Provide the [X, Y] coordinate of the cell's center where the given text is located.  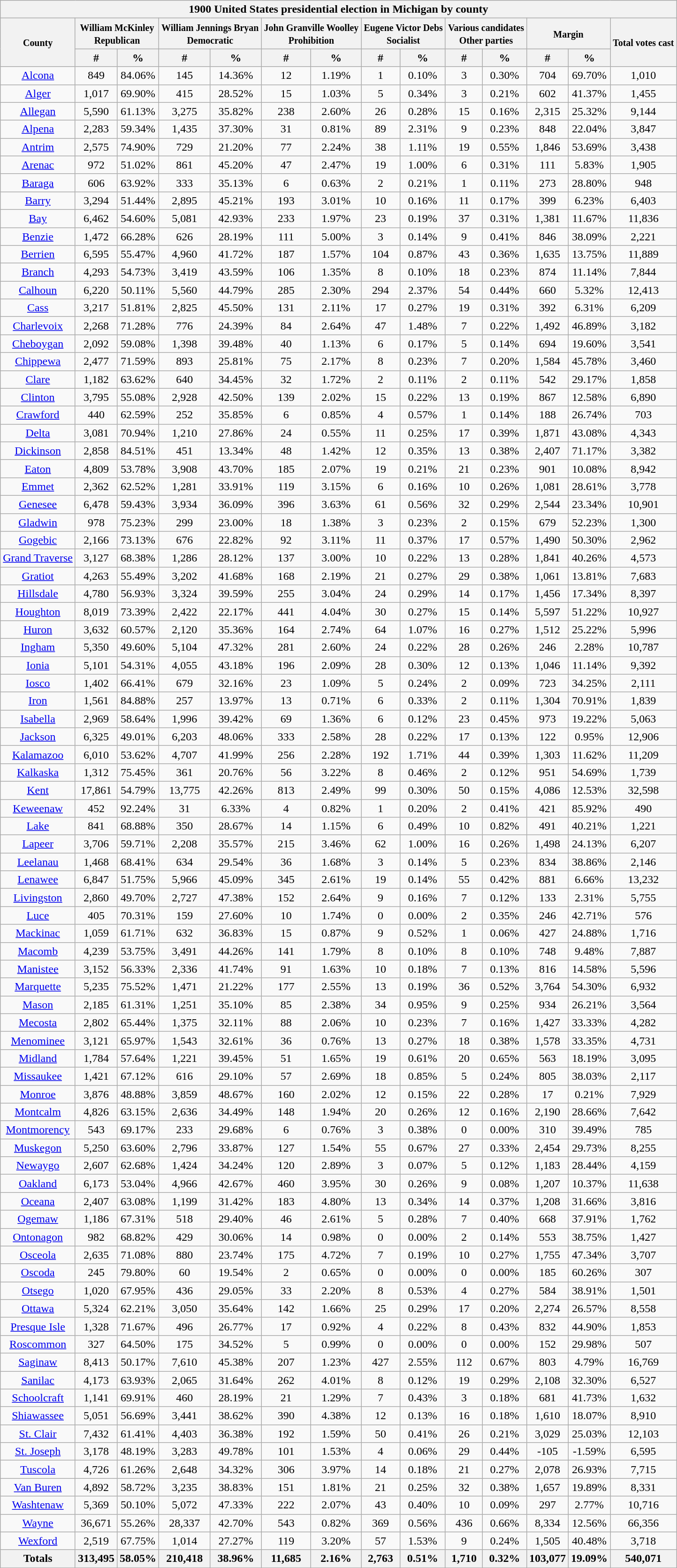
1,281 [185, 486]
54.31% [138, 665]
8,558 [644, 1308]
Chippewa [38, 361]
3,706 [96, 844]
5,755 [644, 898]
69.17% [138, 1130]
396 [286, 504]
880 [185, 1255]
540,071 [644, 1559]
429 [185, 1237]
42.50% [236, 397]
2,895 [185, 200]
35.85% [236, 415]
71.17% [589, 451]
28.80% [589, 183]
297 [547, 1505]
1,456 [547, 594]
10,927 [644, 612]
10,901 [644, 504]
1,455 [644, 93]
Jackson [38, 737]
23.00% [236, 523]
1.94% [336, 1112]
1,312 [96, 772]
54.69% [589, 772]
3,541 [644, 344]
3.01% [336, 200]
3.63% [336, 504]
345 [286, 880]
38.91% [589, 1291]
668 [547, 1219]
Ingham [38, 647]
61.41% [138, 1434]
48.88% [138, 1094]
21.22% [236, 987]
Totals [38, 1559]
183 [286, 1201]
84.51% [138, 451]
4.72% [336, 1255]
12,413 [644, 290]
63.08% [138, 1201]
3,324 [185, 594]
3,491 [185, 951]
1,716 [644, 933]
0.98% [336, 1237]
54 [464, 290]
51.44% [138, 200]
Gratiot [38, 576]
63.15% [138, 1112]
Kent [38, 790]
Osceola [38, 1255]
1.29% [336, 1398]
6,478 [96, 504]
3,847 [644, 129]
1.59% [336, 1434]
1,498 [547, 844]
36.38% [236, 1434]
19.60% [589, 344]
7,432 [96, 1434]
7,642 [644, 1112]
133 [547, 898]
St. Clair [38, 1434]
29.98% [589, 1344]
193 [286, 200]
Wayne [38, 1523]
0.08% [505, 1184]
1,635 [547, 254]
7,683 [644, 576]
2.06% [336, 1022]
972 [96, 165]
1,402 [96, 683]
48.67% [236, 1094]
1,207 [547, 1184]
6.23% [589, 200]
49.60% [138, 647]
3,859 [185, 1094]
William Jennings BryanDemocratic [210, 34]
35.82% [236, 111]
0.51% [422, 1559]
1,632 [644, 1398]
54.60% [138, 218]
2,092 [96, 344]
5,081 [185, 218]
1.68% [336, 862]
Luce [38, 915]
361 [185, 772]
11,638 [644, 1184]
350 [185, 826]
25.81% [236, 361]
1,501 [644, 1291]
4.38% [336, 1416]
3,816 [644, 1201]
563 [547, 1058]
Roscommon [38, 1344]
1.42% [336, 451]
0.92% [336, 1326]
542 [547, 379]
2,336 [185, 969]
255 [286, 594]
3.22% [336, 772]
982 [96, 1237]
33.35% [589, 1040]
2.09% [336, 665]
1,014 [185, 1541]
4,282 [644, 1022]
43.08% [589, 433]
Alpena [38, 129]
813 [286, 790]
399 [547, 200]
63.92% [138, 183]
John Granville WoolleyProhibition [312, 34]
54.79% [138, 790]
415 [185, 93]
10.37% [589, 1184]
142 [286, 1308]
2,544 [547, 504]
47.38% [236, 898]
Lapeer [38, 844]
56 [286, 772]
1.23% [336, 1362]
1.79% [336, 951]
35.36% [236, 630]
2.58% [336, 737]
2,362 [96, 486]
874 [547, 272]
54.73% [138, 272]
6,462 [96, 218]
5,966 [185, 880]
32.16% [236, 683]
8,413 [96, 1362]
11.67% [589, 218]
Ottawa [38, 1308]
159 [185, 915]
Newaygo [38, 1166]
20.76% [236, 772]
849 [96, 76]
104 [380, 254]
273 [547, 183]
34.52% [236, 1344]
89 [380, 129]
2,221 [644, 236]
5,072 [185, 1505]
28.61% [589, 486]
1.57% [336, 254]
44.79% [236, 290]
3,707 [644, 1255]
40.48% [589, 1541]
Arenac [38, 165]
Total votes cast [644, 42]
13.81% [589, 576]
238 [286, 111]
10,716 [644, 1505]
36.09% [236, 504]
65.97% [138, 1040]
60.57% [138, 630]
5,104 [185, 647]
1,328 [96, 1326]
2,858 [96, 451]
Barry [38, 200]
5,996 [644, 630]
421 [547, 808]
64 [380, 630]
0.63% [336, 183]
Branch [38, 272]
1,871 [547, 433]
640 [185, 379]
451 [185, 451]
75.52% [138, 987]
4.04% [336, 612]
1,846 [547, 147]
13,232 [644, 880]
61.13% [138, 111]
Clinton [38, 397]
Shiawassee [38, 1416]
58.72% [138, 1487]
3.20% [336, 1541]
55.26% [138, 1523]
23.74% [236, 1255]
40 [286, 344]
40.21% [589, 826]
59.08% [138, 344]
3,795 [96, 397]
Mackinac [38, 933]
1,853 [644, 1326]
834 [547, 862]
29.68% [236, 1130]
8,334 [547, 1523]
1,755 [547, 1255]
148 [286, 1112]
34.25% [589, 683]
63.62% [138, 379]
2,120 [185, 630]
2.16% [336, 1559]
4,726 [96, 1469]
Alcona [38, 76]
1.35% [336, 272]
3,382 [644, 451]
Cass [38, 308]
1,543 [185, 1040]
2.17% [336, 361]
704 [547, 76]
3,127 [96, 558]
1.66% [336, 1308]
29.10% [236, 1076]
3,283 [185, 1452]
0.32% [505, 1559]
901 [547, 469]
4,263 [96, 576]
Houghton [38, 612]
38.96% [236, 1559]
2,727 [185, 898]
3,438 [644, 147]
723 [547, 683]
36,671 [96, 1523]
4,293 [96, 272]
5,590 [96, 111]
-105 [547, 1452]
1.03% [336, 93]
35.10% [236, 1005]
5,101 [96, 665]
Van Buren [38, 1487]
2,274 [547, 1308]
848 [547, 129]
4.01% [336, 1380]
310 [547, 1130]
1900 United States presidential election in Michigan by county [339, 9]
Eugene Victor DebsSocialist [403, 34]
832 [547, 1326]
75.45% [138, 772]
390 [286, 1416]
Dickinson [38, 451]
Alger [38, 93]
28.67% [236, 826]
Delta [38, 433]
91 [286, 969]
3,029 [547, 1434]
2,315 [547, 111]
28.66% [589, 1112]
65.44% [138, 1022]
59.43% [138, 504]
49.70% [138, 898]
1,182 [96, 379]
Schoolcraft [38, 1398]
257 [185, 701]
168 [286, 576]
2,283 [96, 129]
37.30% [236, 129]
Ionia [38, 665]
61 [380, 504]
785 [644, 1130]
12,103 [644, 1434]
137 [286, 558]
27.86% [236, 433]
1.11% [422, 147]
27 [464, 1148]
1,046 [547, 665]
3.11% [336, 540]
11.62% [589, 754]
61.71% [138, 933]
7,844 [644, 272]
Lake [38, 826]
41.68% [236, 576]
Antrim [38, 147]
2,607 [96, 1166]
6,403 [644, 200]
18.19% [589, 1058]
60 [185, 1273]
6,847 [96, 880]
2,477 [96, 361]
196 [286, 665]
222 [286, 1505]
12,906 [644, 737]
8,255 [644, 1148]
131 [286, 308]
2,928 [185, 397]
Menominee [38, 1040]
40.26% [589, 558]
41.72% [236, 254]
1,610 [547, 1416]
1,468 [96, 862]
Montmorency [38, 1130]
51.81% [138, 308]
2,117 [644, 1076]
313,495 [96, 1559]
1,304 [547, 701]
33.91% [236, 486]
1.65% [336, 1058]
45.50% [236, 308]
41.74% [236, 969]
8,910 [644, 1416]
61.26% [138, 1469]
299 [185, 523]
285 [286, 290]
62.52% [138, 486]
3,235 [185, 1487]
1,208 [547, 1201]
22.04% [589, 129]
55.49% [138, 576]
66.41% [138, 683]
32.61% [236, 1040]
County [38, 42]
1,784 [96, 1058]
2,802 [96, 1022]
26.74% [589, 415]
452 [96, 808]
7,929 [644, 1094]
53.75% [138, 951]
8,397 [644, 594]
31.66% [589, 1201]
51.22% [589, 612]
306 [286, 1469]
1,081 [547, 486]
2,635 [96, 1255]
-1.59% [589, 1452]
816 [547, 969]
3.46% [336, 844]
2.37% [422, 290]
1,762 [644, 1219]
28.52% [236, 93]
13,775 [185, 790]
22 [464, 1094]
881 [547, 880]
2.20% [336, 1291]
576 [644, 915]
1,251 [185, 1005]
0.61% [422, 1058]
2,208 [185, 844]
3,294 [96, 200]
69.70% [589, 76]
13.75% [589, 254]
33.33% [589, 1022]
Leelanau [38, 862]
Hillsdale [38, 594]
3.00% [336, 558]
84.88% [138, 701]
25.03% [589, 1434]
16,769 [644, 1362]
2.69% [336, 1076]
22.82% [236, 540]
5.32% [589, 290]
Saginaw [38, 1362]
252 [185, 415]
3,460 [644, 361]
58.05% [138, 1559]
496 [185, 1326]
507 [644, 1344]
1,375 [185, 1022]
Manistee [38, 969]
1,858 [644, 379]
1.63% [336, 969]
3,764 [547, 987]
Charlevoix [38, 326]
17,861 [96, 790]
3,632 [96, 630]
44 [464, 754]
53.78% [138, 469]
34.45% [236, 379]
71.59% [138, 361]
1,010 [644, 76]
75 [286, 361]
10,787 [644, 647]
45.78% [589, 361]
584 [547, 1291]
54.30% [589, 987]
62.21% [138, 1308]
50.11% [138, 290]
6,527 [644, 1380]
616 [185, 1076]
14.58% [589, 969]
45.21% [236, 200]
120 [286, 1166]
4,892 [96, 1487]
48 [286, 451]
5.83% [589, 165]
67.12% [138, 1076]
8,942 [644, 469]
92.24% [138, 808]
Midland [38, 1058]
694 [547, 344]
Oceana [38, 1201]
Monroe [38, 1094]
2,422 [185, 612]
29.05% [236, 1291]
8,019 [96, 612]
4,173 [96, 1380]
66.28% [138, 236]
122 [547, 737]
33.87% [236, 1148]
19.89% [589, 1487]
978 [96, 523]
1,490 [547, 540]
Montcalm [38, 1112]
43.59% [236, 272]
1,839 [644, 701]
4,573 [644, 558]
2,108 [547, 1380]
3,202 [185, 576]
Mason [38, 1005]
6,325 [96, 737]
0.99% [336, 1344]
53.04% [138, 1184]
4,086 [547, 790]
3,908 [185, 469]
2,111 [644, 683]
1,303 [547, 754]
3,081 [96, 433]
27.27% [236, 1541]
70.31% [138, 915]
Grand Traverse [38, 558]
1.97% [336, 218]
1,492 [547, 326]
11,209 [644, 754]
3,182 [644, 326]
491 [547, 826]
71.08% [138, 1255]
9,144 [644, 111]
18.07% [589, 1416]
42.71% [589, 915]
37.91% [589, 1219]
55.08% [138, 397]
139 [286, 397]
24.13% [589, 844]
2,575 [96, 147]
67.95% [138, 1291]
39.42% [236, 719]
69 [286, 719]
58.64% [138, 719]
1,059 [96, 933]
17.34% [589, 594]
2,648 [185, 1469]
1,505 [547, 1541]
1,199 [185, 1201]
75.23% [138, 523]
3,718 [644, 1541]
151 [286, 1487]
67.31% [138, 1219]
Keweenaw [38, 808]
681 [547, 1398]
307 [644, 1273]
47.32% [236, 647]
St. Joseph [38, 1452]
0.45% [505, 719]
776 [185, 326]
4,055 [185, 665]
281 [286, 647]
Huron [38, 630]
1,905 [644, 165]
43.18% [236, 665]
1,657 [547, 1487]
112 [464, 1362]
106 [286, 272]
Margin [568, 34]
1,421 [96, 1076]
4,960 [185, 254]
1,512 [547, 630]
71.28% [138, 326]
3.15% [336, 486]
518 [185, 1219]
Allegan [38, 111]
44.26% [236, 951]
6,932 [644, 987]
294 [380, 290]
13.97% [236, 701]
59.34% [138, 129]
141 [286, 951]
50.17% [138, 1362]
748 [547, 951]
19.54% [236, 1273]
4,343 [644, 433]
187 [286, 254]
38.62% [236, 1416]
4,239 [96, 951]
805 [547, 1076]
13.34% [236, 451]
57.64% [138, 1058]
12.56% [589, 1523]
3.04% [336, 594]
841 [96, 826]
48.19% [138, 1452]
31.64% [236, 1380]
Bay [38, 218]
Kalamazoo [38, 754]
626 [185, 236]
632 [185, 933]
2,268 [96, 326]
71.67% [138, 1326]
6,209 [644, 308]
1,381 [547, 218]
676 [185, 540]
37 [464, 218]
3,778 [644, 486]
34 [380, 1005]
1.19% [336, 76]
4,731 [644, 1040]
934 [547, 1005]
39.48% [236, 344]
2.38% [336, 1005]
602 [547, 93]
0.07% [422, 1166]
8,331 [644, 1487]
Isabella [38, 719]
2.49% [336, 790]
38.03% [589, 1076]
5,250 [96, 1148]
30.06% [236, 1237]
4.80% [336, 1201]
4,159 [644, 1166]
160 [286, 1094]
1,996 [185, 719]
73.39% [138, 612]
5,063 [644, 719]
1.72% [336, 379]
5,369 [96, 1505]
34.32% [236, 1469]
3.95% [336, 1184]
5,051 [96, 1416]
31.42% [236, 1201]
64.50% [138, 1344]
0.81% [336, 129]
Ontonagon [38, 1237]
41.73% [589, 1398]
6,890 [644, 397]
5.00% [336, 236]
1.54% [336, 1148]
35.57% [236, 844]
2,078 [547, 1469]
32.30% [589, 1380]
Benzie [38, 236]
84 [286, 326]
29.54% [236, 862]
0.46% [422, 772]
2,519 [96, 1541]
Otsego [38, 1291]
39.45% [236, 1058]
405 [96, 915]
2.24% [336, 147]
1,739 [644, 772]
Iron [38, 701]
32.11% [236, 1022]
85.92% [589, 808]
948 [644, 183]
262 [286, 1380]
2,825 [185, 308]
441 [286, 612]
19.09% [589, 1559]
2.89% [336, 1166]
63.60% [138, 1148]
45.09% [236, 880]
62 [380, 844]
0.49% [422, 826]
1,141 [96, 1398]
42.70% [236, 1523]
1,710 [464, 1559]
1,210 [185, 433]
Muskegon [38, 1148]
3,441 [185, 1416]
5,596 [644, 969]
5,560 [185, 290]
4,809 [96, 469]
Washtenaw [38, 1505]
1,584 [547, 361]
35.64% [236, 1308]
1.81% [336, 1487]
68.82% [138, 1237]
2.47% [336, 165]
3,152 [96, 969]
19.22% [589, 719]
5,597 [547, 612]
28,337 [185, 1523]
22.17% [236, 612]
24.39% [236, 326]
26.21% [589, 1005]
44.90% [589, 1326]
47.33% [236, 1505]
33 [286, 1291]
3,564 [644, 1005]
48.06% [236, 737]
56.33% [138, 969]
53.62% [138, 754]
1.71% [422, 754]
1,061 [547, 576]
Kalkaska [38, 772]
62.68% [138, 1166]
24.88% [589, 933]
973 [547, 719]
53.69% [589, 147]
Sanilac [38, 1380]
0.36% [505, 254]
2,146 [644, 862]
101 [286, 1452]
26.93% [589, 1469]
553 [547, 1237]
51.02% [138, 165]
68.41% [138, 862]
Crawford [38, 415]
38.86% [589, 862]
6.31% [589, 308]
2,763 [380, 1559]
2,796 [185, 1148]
56.93% [138, 594]
846 [547, 236]
4,780 [96, 594]
3,275 [185, 111]
50.10% [138, 1505]
Marquette [38, 987]
14.36% [236, 76]
327 [96, 1344]
2,065 [185, 1380]
3.97% [336, 1469]
2,636 [185, 1112]
Oscoda [38, 1273]
6.66% [589, 880]
1.38% [336, 523]
0.53% [422, 1291]
4.79% [589, 1362]
Macomb [38, 951]
11,685 [286, 1559]
2,860 [96, 898]
41.37% [589, 93]
Clare [38, 379]
3,121 [96, 1040]
0.66% [505, 1523]
25 [380, 1308]
Livingston [38, 898]
38.83% [236, 1487]
69.91% [138, 1398]
74.90% [138, 147]
27.60% [236, 915]
Cheboygan [38, 344]
29.17% [589, 379]
440 [96, 415]
207 [286, 1362]
1,841 [547, 558]
6,207 [644, 844]
145 [185, 76]
Emmet [38, 486]
William McKinleyRepublican [117, 34]
245 [96, 1273]
1,286 [185, 558]
84.06% [138, 76]
28.12% [236, 558]
62.59% [138, 415]
7,610 [185, 1362]
1,017 [96, 93]
6,203 [185, 737]
Calhoun [38, 290]
803 [547, 1362]
35.13% [236, 183]
2,185 [96, 1005]
28.44% [589, 1166]
26.77% [236, 1326]
660 [547, 290]
Baraga [38, 183]
1.13% [336, 344]
42.26% [236, 790]
0.42% [505, 880]
4,826 [96, 1112]
6,010 [96, 754]
59.71% [138, 844]
Mecosta [38, 1022]
26.57% [589, 1308]
1.07% [422, 630]
3,419 [185, 272]
1.48% [422, 326]
1,424 [185, 1166]
7,715 [644, 1469]
68.38% [138, 558]
49.78% [236, 1452]
4,707 [185, 754]
1,398 [185, 344]
56.69% [138, 1416]
3,876 [96, 1094]
25.32% [589, 111]
1,561 [96, 701]
67.75% [138, 1541]
73.13% [138, 540]
Wexford [38, 1541]
177 [286, 987]
45.38% [236, 1362]
127 [286, 1148]
55.47% [138, 254]
9.48% [589, 951]
38.09% [589, 236]
Berrien [38, 254]
11,889 [644, 254]
32,598 [644, 790]
6,220 [96, 290]
1,300 [644, 523]
12.53% [589, 790]
42.93% [236, 218]
6.33% [236, 808]
1,183 [547, 1166]
66,356 [644, 1523]
703 [644, 415]
70.91% [589, 701]
29.40% [236, 1219]
38 [380, 147]
42.67% [236, 1184]
0.71% [336, 701]
38.75% [589, 1237]
69.90% [138, 93]
1,020 [96, 1291]
634 [185, 862]
Tuscola [38, 1469]
Ogemaw [38, 1219]
490 [644, 808]
52.23% [589, 523]
867 [547, 397]
164 [286, 630]
49.01% [138, 737]
2,962 [644, 540]
Presque Isle [38, 1326]
Iosco [38, 683]
68.88% [138, 826]
256 [286, 754]
Gogebic [38, 540]
Lenawee [38, 880]
1.36% [336, 719]
Oakland [38, 1184]
1.15% [336, 826]
77 [286, 147]
1,578 [547, 1040]
21.20% [236, 147]
9,392 [644, 665]
47.34% [589, 1255]
3,095 [644, 1058]
2,166 [96, 540]
2,190 [547, 1112]
1,471 [185, 987]
893 [185, 361]
2.19% [336, 576]
60.26% [589, 1273]
51.75% [138, 880]
5,235 [96, 987]
4,966 [185, 1184]
1.74% [336, 915]
1,186 [96, 1219]
3,934 [185, 504]
Eaton [38, 469]
Genesee [38, 504]
951 [547, 772]
61.31% [138, 1005]
1,472 [96, 236]
3,217 [96, 308]
3,050 [185, 1308]
Missaukee [38, 1076]
92 [286, 540]
215 [286, 844]
2,969 [96, 719]
25.22% [589, 630]
3,178 [96, 1452]
43.70% [236, 469]
369 [380, 1523]
2.30% [336, 290]
2.11% [336, 308]
12.58% [589, 397]
11,836 [644, 218]
6,173 [96, 1184]
36.83% [236, 933]
46 [286, 1219]
39.59% [236, 594]
50.30% [589, 540]
392 [547, 308]
861 [185, 165]
45.20% [236, 165]
188 [547, 415]
34.49% [236, 1112]
103,077 [547, 1559]
70.94% [138, 433]
Gladwin [38, 523]
729 [185, 147]
210,418 [185, 1559]
Various candidatesOther parties [486, 34]
7,887 [644, 951]
29.73% [589, 1148]
2.74% [336, 630]
63.93% [138, 1380]
46.89% [589, 326]
51 [286, 1058]
5,350 [96, 647]
88 [286, 1022]
606 [96, 183]
99 [380, 790]
85 [286, 1005]
39.49% [589, 1130]
2,454 [547, 1148]
34.24% [236, 1166]
41.99% [236, 754]
1.09% [336, 683]
1,435 [185, 129]
79.80% [138, 1273]
23.34% [589, 504]
4,403 [185, 1434]
5,324 [96, 1308]
2.77% [589, 1505]
10.08% [589, 469]
